Extract the [X, Y] coordinate from the center of the cell holding the provided text.  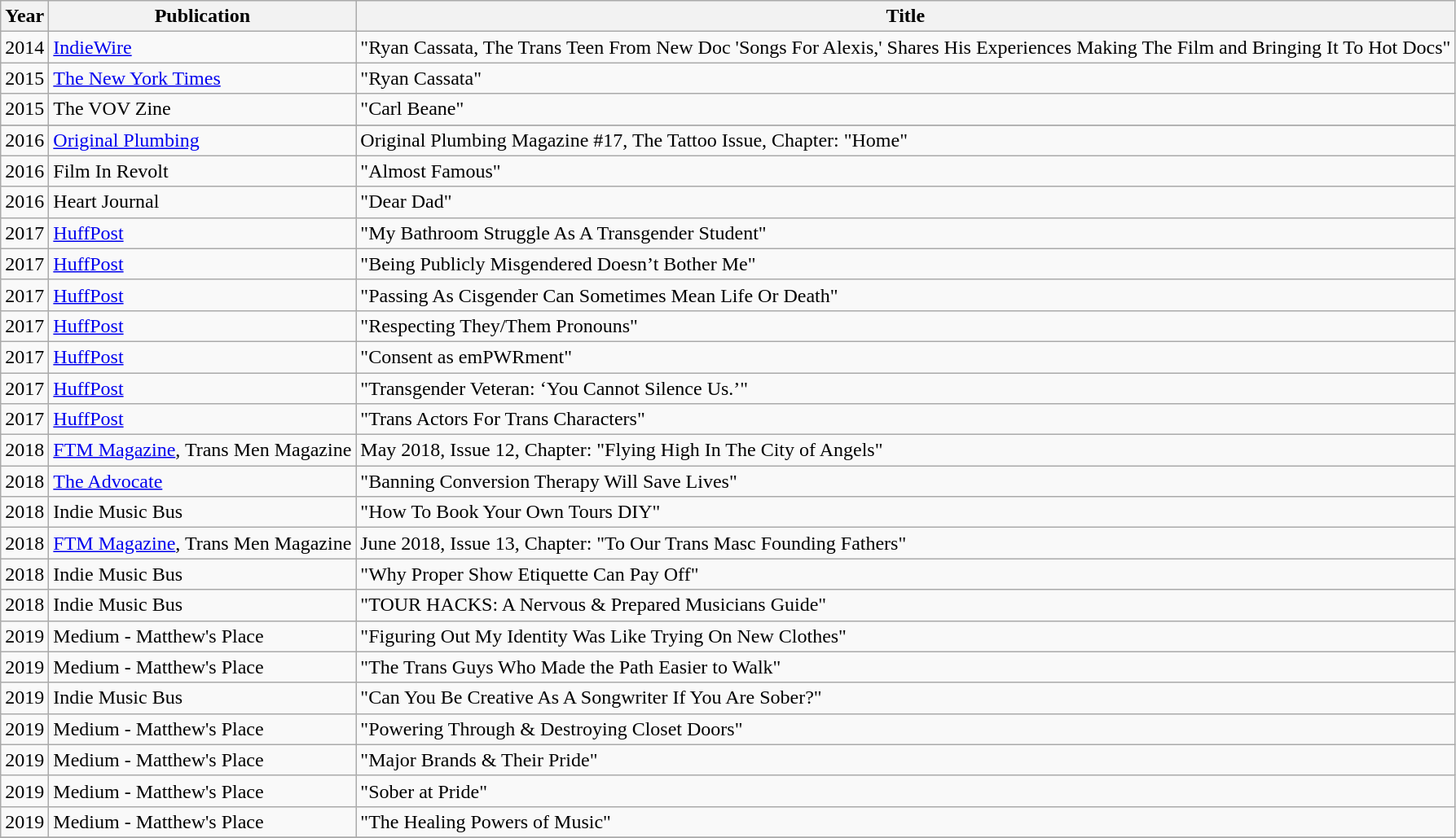
"Dear Dad" [906, 202]
"Can You Be Creative As A Songwriter If You Are Sober?" [906, 698]
"The Healing Powers of Music" [906, 822]
2014 [24, 47]
"Ryan Cassata, The Trans Teen From New Doc 'Songs For Alexis,' Shares His Experiences Making The Film and Bringing It To Hot Docs" [906, 47]
The New York Times [202, 78]
"How To Book Your Own Tours DIY" [906, 512]
"Trans Actors For Trans Characters" [906, 419]
Year [24, 16]
"The Trans Guys Who Made the Path Easier to Walk" [906, 667]
The VOV Zine [202, 109]
"Ryan Cassata" [906, 78]
"Carl Beane" [906, 109]
May 2018, Issue 12, Chapter: "Flying High In The City of Angels" [906, 450]
Title [906, 16]
Film In Revolt [202, 171]
"Consent as emPWRment" [906, 357]
"Passing As Cisgender Can Sometimes Mean Life Or Death" [906, 295]
Original Plumbing Magazine #17, The Tattoo Issue, Chapter: "Home" [906, 140]
"Transgender Veteran: ‘You Cannot Silence Us.’" [906, 388]
The Advocate [202, 481]
"Why Proper Show Etiquette Can Pay Off" [906, 574]
IndieWire [202, 47]
"Almost Famous" [906, 171]
Original Plumbing [202, 140]
Publication [202, 16]
"Powering Through & Destroying Closet Doors" [906, 729]
"Figuring Out My Identity Was Like Trying On New Clothes" [906, 636]
"My Bathroom Struggle As A Transgender Student" [906, 233]
"Respecting They/Them Pronouns" [906, 326]
"Major Brands & Their Pride" [906, 760]
"Banning Conversion Therapy Will Save Lives" [906, 481]
Heart Journal [202, 202]
"TOUR HACKS: A Nervous & Prepared Musicians Guide" [906, 605]
"Sober at Pride" [906, 791]
June 2018, Issue 13, Chapter: "To Our Trans Masc Founding Fathers" [906, 543]
"Being Publicly Misgendered Doesn’t Bother Me" [906, 264]
